Find where the given text appears and provide that cell's center as (x, y) coordinate. 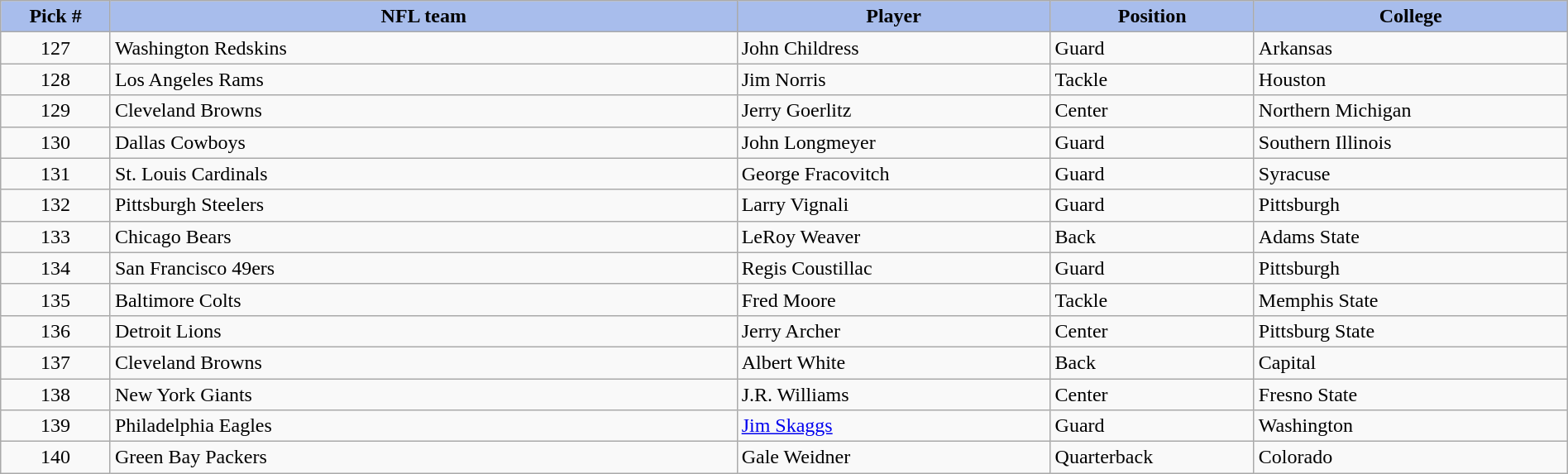
127 (56, 48)
137 (56, 362)
Adams State (1411, 237)
136 (56, 331)
St. Louis Cardinals (423, 174)
Pittsburgh Steelers (423, 205)
Washington Redskins (423, 48)
San Francisco 49ers (423, 268)
Quarterback (1152, 457)
Fred Moore (893, 299)
Pittsburg State (1411, 331)
NFL team (423, 17)
139 (56, 426)
Green Bay Packers (423, 457)
134 (56, 268)
Albert White (893, 362)
Memphis State (1411, 299)
LeRoy Weaver (893, 237)
John Longmeyer (893, 142)
Baltimore Colts (423, 299)
129 (56, 111)
140 (56, 457)
Arkansas (1411, 48)
132 (56, 205)
Position (1152, 17)
Regis Coustillac (893, 268)
George Fracovitch (893, 174)
Washington (1411, 426)
Capital (1411, 362)
Colorado (1411, 457)
Jim Skaggs (893, 426)
John Childress (893, 48)
Philadelphia Eagles (423, 426)
Gale Weidner (893, 457)
College (1411, 17)
Pick # (56, 17)
J.R. Williams (893, 395)
133 (56, 237)
Southern Illinois (1411, 142)
Fresno State (1411, 395)
Dallas Cowboys (423, 142)
Syracuse (1411, 174)
131 (56, 174)
128 (56, 79)
130 (56, 142)
135 (56, 299)
Jim Norris (893, 79)
Jerry Goerlitz (893, 111)
Player (893, 17)
Detroit Lions (423, 331)
Los Angeles Rams (423, 79)
Jerry Archer (893, 331)
138 (56, 395)
Houston (1411, 79)
Northern Michigan (1411, 111)
Larry Vignali (893, 205)
New York Giants (423, 395)
Chicago Bears (423, 237)
